Extract the [X, Y] coordinate from the center of the cell holding the provided text.  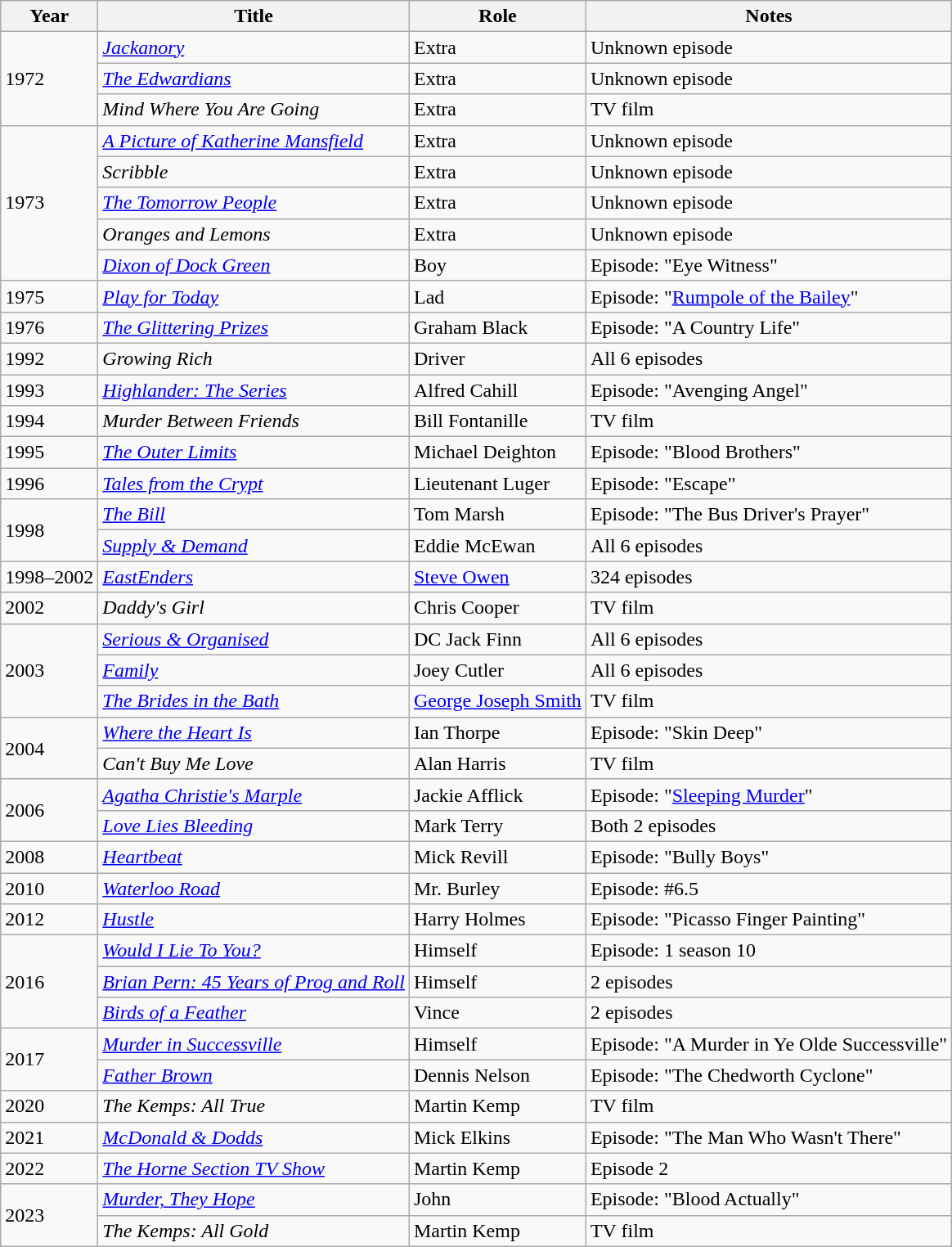
1993 [49, 390]
Tom Marsh [497, 515]
1998 [49, 530]
Can't Buy Me Love [254, 763]
Role [497, 16]
Heartbeat [254, 857]
Michael Deighton [497, 452]
1976 [49, 327]
Father Brown [254, 1075]
Birds of a Feather [254, 1013]
Joey Cutler [497, 670]
Bill Fontanille [497, 421]
Episode: "Picasso Finger Painting" [769, 920]
2010 [49, 888]
Episode: "A Country Life" [769, 327]
The Edwardians [254, 79]
Episode: "Rumpole of the Bailey" [769, 296]
Jackanory [254, 47]
Episode: "The Bus Driver's Prayer" [769, 515]
Tales from the Crypt [254, 484]
2004 [49, 748]
DC Jack Finn [497, 639]
2016 [49, 982]
Dennis Nelson [497, 1075]
Boy [497, 265]
The Kemps: All Gold [254, 1231]
Episode: "Bully Boys" [769, 857]
Mark Terry [497, 826]
George Joseph Smith [497, 701]
Mick Elkins [497, 1137]
Episode: "Avenging Angel" [769, 390]
The Bill [254, 515]
2023 [49, 1215]
The Tomorrow People [254, 203]
Episode: "The Chedworth Cyclone" [769, 1075]
324 episodes [769, 577]
2008 [49, 857]
2006 [49, 810]
Title [254, 16]
Lad [497, 296]
The Glittering Prizes [254, 327]
Episode: "A Murder in Ye Olde Successville" [769, 1044]
Murder in Successville [254, 1044]
Mind Where You Are Going [254, 110]
Graham Black [497, 327]
Jackie Afflick [497, 795]
Love Lies Bleeding [254, 826]
Both 2 episodes [769, 826]
Chris Cooper [497, 608]
Serious & Organised [254, 639]
Steve Owen [497, 577]
Brian Pern: 45 Years of Prog and Roll [254, 982]
The Outer Limits [254, 452]
Driver [497, 358]
Episode: "Blood Actually" [769, 1200]
1998–2002 [49, 577]
A Picture of Katherine Mansfield [254, 141]
2002 [49, 608]
Murder, They Hope [254, 1200]
Lieutenant Luger [497, 484]
Notes [769, 16]
1994 [49, 421]
Episode: 1 season 10 [769, 951]
Year [49, 16]
Agatha Christie's Marple [254, 795]
Play for Today [254, 296]
1975 [49, 296]
Mick Revill [497, 857]
Highlander: The Series [254, 390]
2020 [49, 1106]
2021 [49, 1137]
Scribble [254, 172]
1972 [49, 79]
Episode: #6.5 [769, 888]
Episode: "Skin Deep" [769, 732]
The Kemps: All True [254, 1106]
2003 [49, 670]
Family [254, 670]
Growing Rich [254, 358]
2022 [49, 1168]
The Brides in the Bath [254, 701]
Murder Between Friends [254, 421]
Hustle [254, 920]
Episode: "The Man Who Wasn't There" [769, 1137]
Mr. Burley [497, 888]
Episode: "Blood Brothers" [769, 452]
Ian Thorpe [497, 732]
Harry Holmes [497, 920]
Alfred Cahill [497, 390]
Daddy's Girl [254, 608]
1996 [49, 484]
1992 [49, 358]
Where the Heart Is [254, 732]
Eddie McEwan [497, 546]
Episode 2 [769, 1168]
Vince [497, 1013]
2017 [49, 1060]
Would I Lie To You? [254, 951]
Dixon of Dock Green [254, 265]
Episode: "Escape" [769, 484]
McDonald & Dodds [254, 1137]
John [497, 1200]
Supply & Demand [254, 546]
Oranges and Lemons [254, 234]
The Horne Section TV Show [254, 1168]
2012 [49, 920]
EastEnders [254, 577]
1995 [49, 452]
Waterloo Road [254, 888]
1973 [49, 203]
Episode: "Sleeping Murder" [769, 795]
Alan Harris [497, 763]
Episode: "Eye Witness" [769, 265]
